Locate the cell with the specified text and output its (x, y) center coordinate. 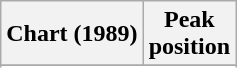
Peakposition (189, 34)
Chart (1989) (72, 34)
